Return the (X, Y) coordinate for the center point of the cell that contains the specified text.  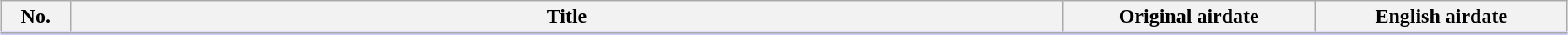
Title (567, 17)
English airdate (1441, 17)
Original airdate (1188, 17)
No. (35, 17)
